Detect which cell encompasses the target text, then output its (x, y) center coordinate. 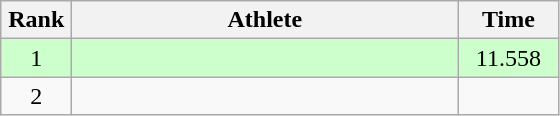
Rank (36, 20)
Time (508, 20)
1 (36, 58)
Athlete (265, 20)
11.558 (508, 58)
2 (36, 96)
